For the text-containing cell, return its midpoint in (X, Y) coordinate format. 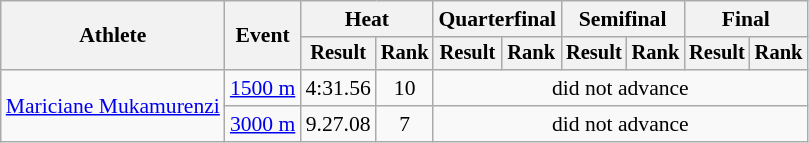
1500 m (262, 88)
7 (405, 124)
3000 m (262, 124)
Heat (366, 19)
Quarterfinal (497, 19)
10 (405, 88)
Final (746, 19)
Semifinal (622, 19)
Mariciane Mukamurenzi (113, 106)
9.27.08 (338, 124)
Athlete (113, 36)
4:31.56 (338, 88)
Event (262, 36)
